Find where the given text appears and provide that cell's center as [x, y] coordinate. 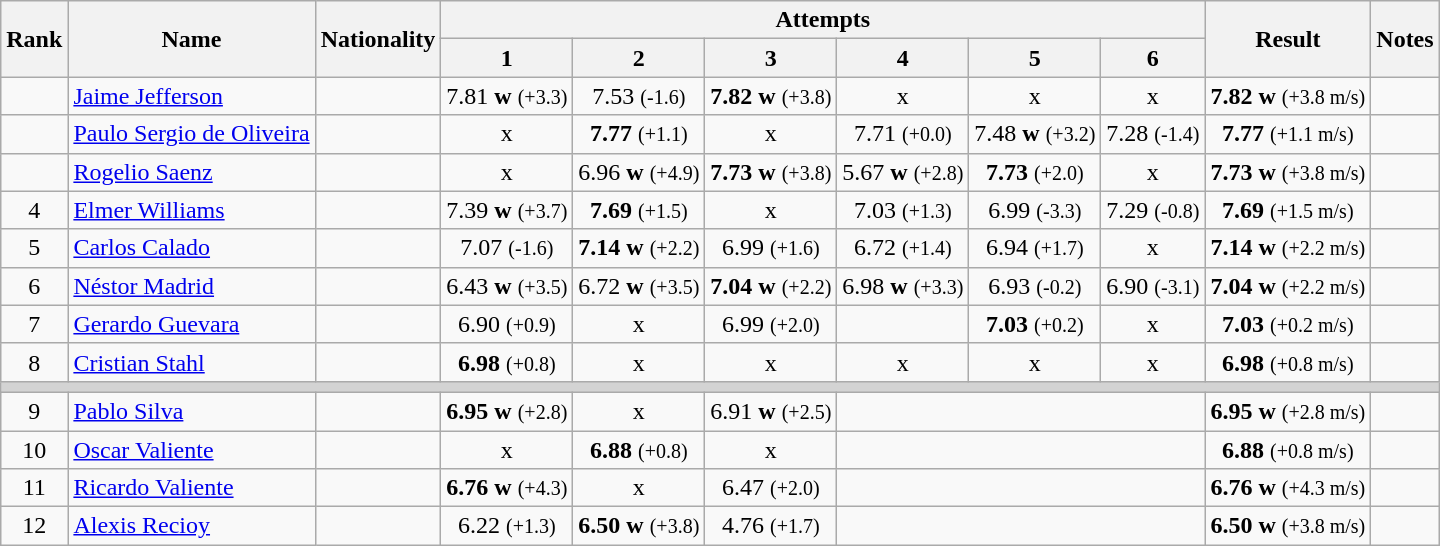
7 [34, 324]
7.82 w (+3.8) [771, 96]
6.95 w (+2.8) [507, 411]
Pablo Silva [192, 411]
6.96 w (+4.9) [639, 172]
7.69 (+1.5 m/s) [1288, 210]
Attempts [823, 20]
6.91 w (+2.5) [771, 411]
7.48 w (+3.2) [1035, 134]
6.95 w (+2.8 m/s) [1288, 411]
7.07 (-1.6) [507, 248]
6.99 (-3.3) [1035, 210]
Notes [1405, 39]
6.72 w (+3.5) [639, 286]
7.03 (+0.2) [1035, 324]
11 [34, 488]
7.28 (-1.4) [1153, 134]
7.04 w (+2.2) [771, 286]
6.90 (-3.1) [1153, 286]
Rogelio Saenz [192, 172]
7.73 w (+3.8 m/s) [1288, 172]
7.77 (+1.1 m/s) [1288, 134]
1 [507, 58]
7.14 w (+2.2 m/s) [1288, 248]
7.69 (+1.5) [639, 210]
7.71 (+0.0) [903, 134]
Oscar Valiente [192, 449]
4.76 (+1.7) [771, 526]
Ricardo Valiente [192, 488]
Nationality [378, 39]
6.90 (+0.9) [507, 324]
6.93 (-0.2) [1035, 286]
Gerardo Guevara [192, 324]
Rank [34, 39]
7.29 (-0.8) [1153, 210]
7.14 w (+2.2) [639, 248]
2 [639, 58]
Elmer Williams [192, 210]
6.88 (+0.8 m/s) [1288, 449]
Result [1288, 39]
Carlos Calado [192, 248]
8 [34, 362]
3 [771, 58]
5.67 w (+2.8) [903, 172]
6.76 w (+4.3) [507, 488]
7.39 w (+3.7) [507, 210]
6.98 (+0.8 m/s) [1288, 362]
6.98 w (+3.3) [903, 286]
Alexis Recioy [192, 526]
6.94 (+1.7) [1035, 248]
10 [34, 449]
6.50 w (+3.8) [639, 526]
7.04 w (+2.2 m/s) [1288, 286]
Name [192, 39]
6.22 (+1.3) [507, 526]
7.82 w (+3.8 m/s) [1288, 96]
7.77 (+1.1) [639, 134]
6.47 (+2.0) [771, 488]
12 [34, 526]
7.73 w (+3.8) [771, 172]
7.53 (-1.6) [639, 96]
7.03 (+0.2 m/s) [1288, 324]
6.76 w (+4.3 m/s) [1288, 488]
6.99 (+1.6) [771, 248]
Cristian Stahl [192, 362]
Paulo Sergio de Oliveira [192, 134]
6.98 (+0.8) [507, 362]
Jaime Jefferson [192, 96]
7.03 (+1.3) [903, 210]
6.88 (+0.8) [639, 449]
9 [34, 411]
7.73 (+2.0) [1035, 172]
6.99 (+2.0) [771, 324]
6.43 w (+3.5) [507, 286]
7.81 w (+3.3) [507, 96]
6.72 (+1.4) [903, 248]
Néstor Madrid [192, 286]
6.50 w (+3.8 m/s) [1288, 526]
